For the text-containing cell, return its midpoint in [x, y] coordinate format. 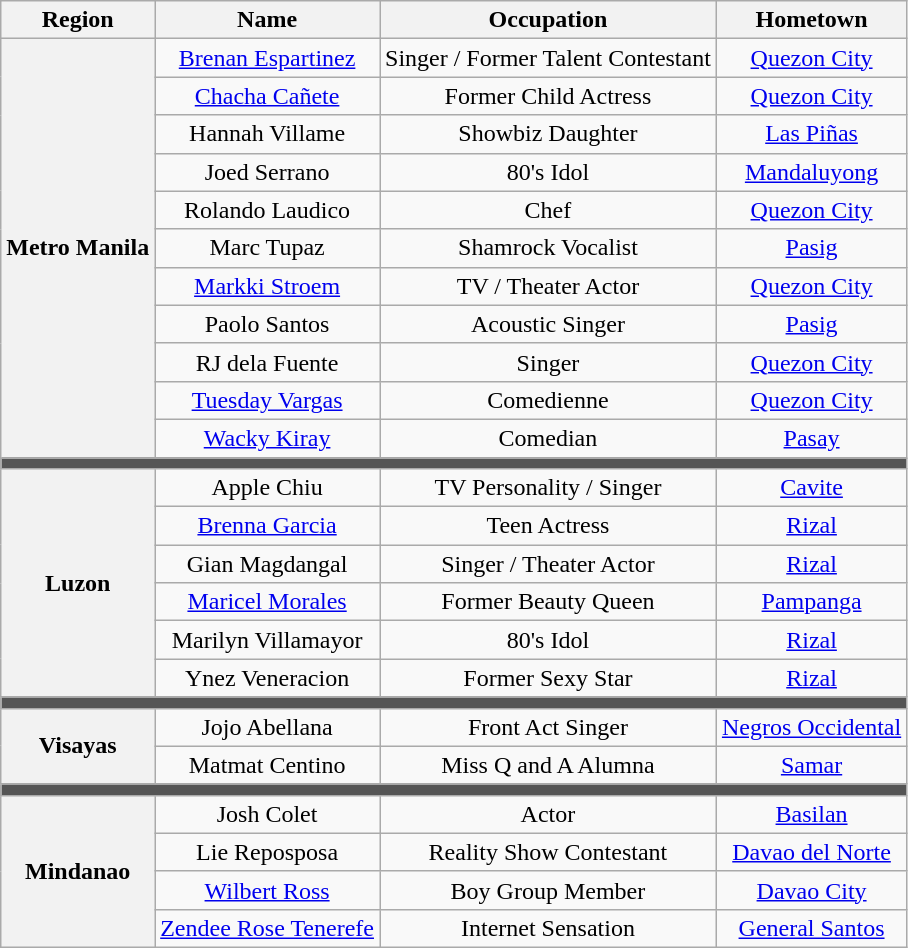
Hometown [811, 20]
Mandaluyong [811, 172]
RJ dela Fuente [268, 362]
Luzon [78, 583]
Marc Tupaz [268, 248]
Negros Occidental [811, 727]
TV Personality / Singer [548, 488]
Brenan Espartinez [268, 58]
Former Beauty Queen [548, 602]
Apple Chiu [268, 488]
Samar [811, 765]
Former Child Actress [548, 96]
Davao City [811, 890]
Singer / Former Talent Contestant [548, 58]
Joed Serrano [268, 172]
Ynez Veneracion [268, 678]
Actor [548, 814]
Lie Reposposa [268, 852]
Region [78, 20]
Front Act Singer [548, 727]
Miss Q and A Alumna [548, 765]
Brenna Garcia [268, 526]
Wacky Kiray [268, 438]
Marilyn Villamayor [268, 640]
Pasay [811, 438]
Singer / Theater Actor [548, 564]
Teen Actress [548, 526]
General Santos [811, 928]
Name [268, 20]
Maricel Morales [268, 602]
Occupation [548, 20]
Hannah Villame [268, 134]
Matmat Centino [268, 765]
Wilbert Ross [268, 890]
Chef [548, 210]
Basilan [811, 814]
Visayas [78, 746]
Rolando Laudico [268, 210]
Metro Manila [78, 248]
Comedian [548, 438]
Paolo Santos [268, 324]
Las Piñas [811, 134]
Showbiz Daughter [548, 134]
Zendee Rose Tenerefe [268, 928]
Josh Colet [268, 814]
Cavite [811, 488]
Comedienne [548, 400]
Markki Stroem [268, 286]
Former Sexy Star [548, 678]
Singer [548, 362]
Boy Group Member [548, 890]
Chacha Cañete [268, 96]
Davao del Norte [811, 852]
TV / Theater Actor [548, 286]
Tuesday Vargas [268, 400]
Internet Sensation [548, 928]
Reality Show Contestant [548, 852]
Mindanao [78, 871]
Pampanga [811, 602]
Gian Magdangal [268, 564]
Acoustic Singer [548, 324]
Jojo Abellana [268, 727]
Shamrock Vocalist [548, 248]
